Return the (X, Y) coordinate for the center point of the cell that contains the specified text.  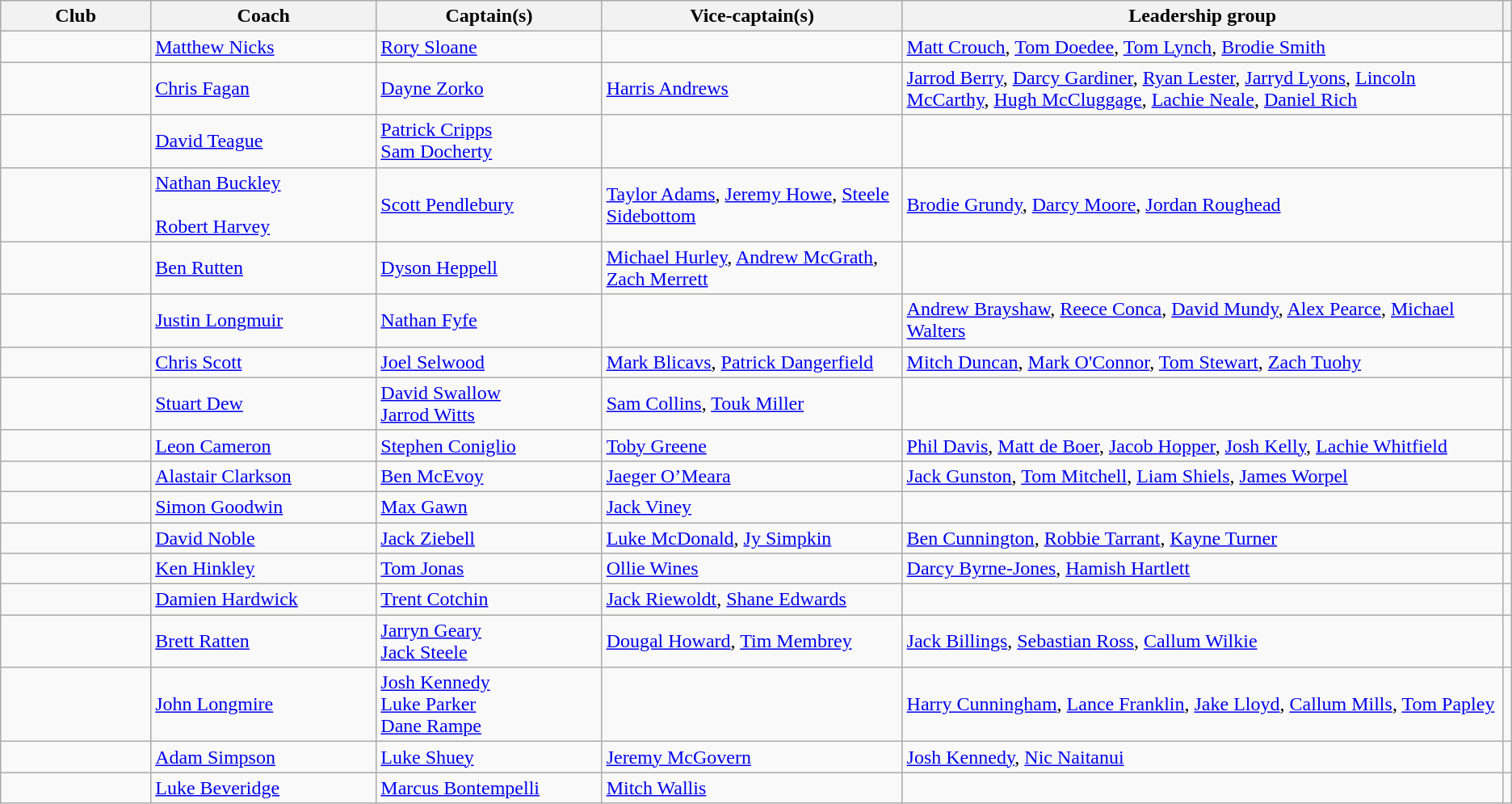
Leadership group (1202, 16)
Leon Cameron (263, 445)
Patrick CrippsSam Docherty (489, 141)
Harris Andrews (752, 89)
Ben Cunnington, Robbie Tarrant, Kayne Turner (1202, 537)
Brodie Grundy, Darcy Moore, Jordan Roughead (1202, 204)
Justin Longmuir (263, 320)
Club (76, 16)
Joel Selwood (489, 362)
Josh KennedyLuke ParkerDane Rampe (489, 705)
David SwallowJarrod Witts (489, 404)
Simon Goodwin (263, 507)
David Teague (263, 141)
Ben McEvoy (489, 476)
Alastair Clarkson (263, 476)
Tom Jonas (489, 569)
Max Gawn (489, 507)
Mitch Duncan, Mark O'Connor, Tom Stewart, Zach Tuohy (1202, 362)
Sam Collins, Touk Miller (752, 404)
Jack Viney (752, 507)
Andrew Brayshaw, Reece Conca, David Mundy, Alex Pearce, Michael Walters (1202, 320)
Chris Scott (263, 362)
Damien Hardwick (263, 600)
Marcus Bontempelli (489, 788)
Jeremy McGovern (752, 757)
Mark Blicavs, Patrick Dangerfield (752, 362)
Ollie Wines (752, 569)
Jack Ziebell (489, 537)
Jarryn GearyJack Steele (489, 642)
Matthew Nicks (263, 47)
Captain(s) (489, 16)
Toby Greene (752, 445)
Luke Shuey (489, 757)
Luke Beveridge (263, 788)
Brett Ratten (263, 642)
Jarrod Berry, Darcy Gardiner, Ryan Lester, Jarryd Lyons, Lincoln McCarthy, Hugh McCluggage, Lachie Neale, Daniel Rich (1202, 89)
Taylor Adams, Jeremy Howe, Steele Sidebottom (752, 204)
Dyson Heppell (489, 268)
Scott Pendlebury (489, 204)
David Noble (263, 537)
Trent Cotchin (489, 600)
Coach (263, 16)
Rory Sloane (489, 47)
Harry Cunningham, Lance Franklin, Jake Lloyd, Callum Mills, Tom Papley (1202, 705)
Nathan Fyfe (489, 320)
Josh Kennedy, Nic Naitanui (1202, 757)
Ken Hinkley (263, 569)
Mitch Wallis (752, 788)
Vice-captain(s) (752, 16)
Ben Rutten (263, 268)
Stephen Coniglio (489, 445)
Darcy Byrne-Jones, Hamish Hartlett (1202, 569)
Jack Riewoldt, Shane Edwards (752, 600)
Nathan BuckleyRobert Harvey (263, 204)
Phil Davis, Matt de Boer, Jacob Hopper, Josh Kelly, Lachie Whitfield (1202, 445)
Dougal Howard, Tim Membrey (752, 642)
Dayne Zorko (489, 89)
Adam Simpson (263, 757)
Luke McDonald, Jy Simpkin (752, 537)
Jack Gunston, Tom Mitchell, Liam Shiels, James Worpel (1202, 476)
Stuart Dew (263, 404)
Chris Fagan (263, 89)
Matt Crouch, Tom Doedee, Tom Lynch, Brodie Smith (1202, 47)
Jack Billings, Sebastian Ross, Callum Wilkie (1202, 642)
John Longmire (263, 705)
Jaeger O’Meara (752, 476)
Michael Hurley, Andrew McGrath, Zach Merrett (752, 268)
